Return (x, y) of the center of cell containing provided text 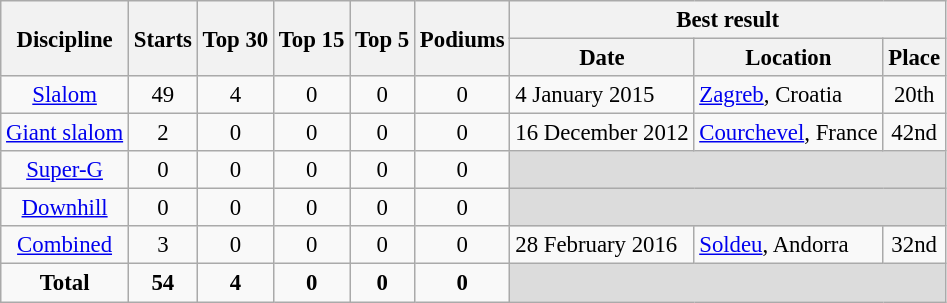
Slalom (65, 95)
Top 15 (311, 38)
Zagreb, Croatia (788, 95)
32nd (914, 245)
2 (162, 133)
Location (788, 58)
Downhill (65, 208)
Place (914, 58)
Courchevel, France (788, 133)
Best result (728, 20)
20th (914, 95)
54 (162, 283)
Giant slalom (65, 133)
Discipline (65, 38)
Starts (162, 38)
Combined (65, 245)
42nd (914, 133)
Total (65, 283)
Date (602, 58)
Top 30 (235, 38)
4 January 2015 (602, 95)
16 December 2012 (602, 133)
Super-G (65, 170)
28 February 2016 (602, 245)
Podiums (462, 38)
49 (162, 95)
Soldeu, Andorra (788, 245)
Top 5 (382, 38)
3 (162, 245)
